From the cell containing the given text, extract its center point as (x, y) coordinate. 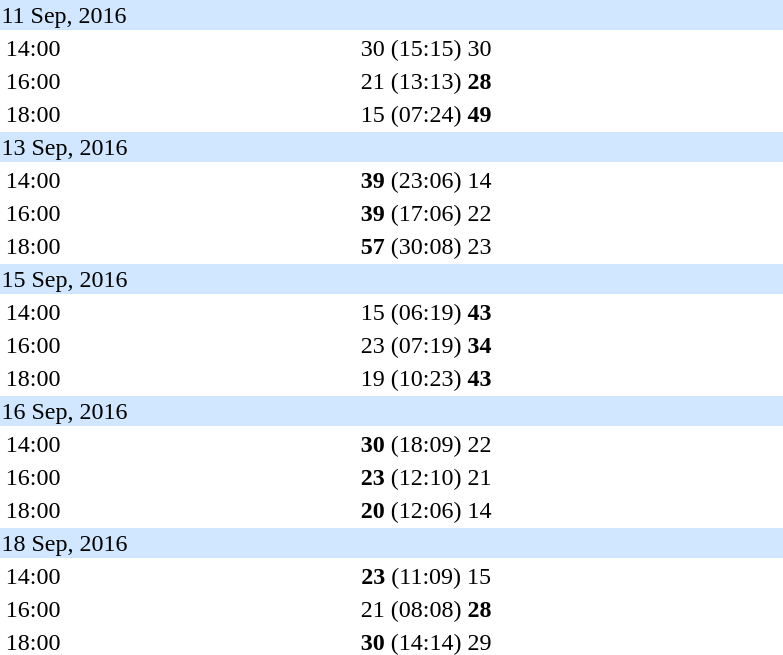
16 Sep, 2016 (392, 411)
11 Sep, 2016 (392, 15)
15 (06:19) 43 (426, 312)
21 (13:13) 28 (426, 81)
23 (07:19) 34 (426, 345)
15 Sep, 2016 (392, 279)
18 Sep, 2016 (392, 543)
23 (11:09) 15 (426, 576)
30 (18:09) 22 (426, 444)
13 Sep, 2016 (392, 147)
20 (12:06) 14 (426, 510)
15 (07:24) 49 (426, 114)
30 (15:15) 30 (426, 48)
57 (30:08) 23 (426, 246)
21 (08:08) 28 (426, 609)
39 (23:06) 14 (426, 180)
23 (12:10) 21 (426, 477)
19 (10:23) 43 (426, 378)
39 (17:06) 22 (426, 213)
